Pinpoint the cell where the given text exists, returning its [X, Y] midpoint coordinate. 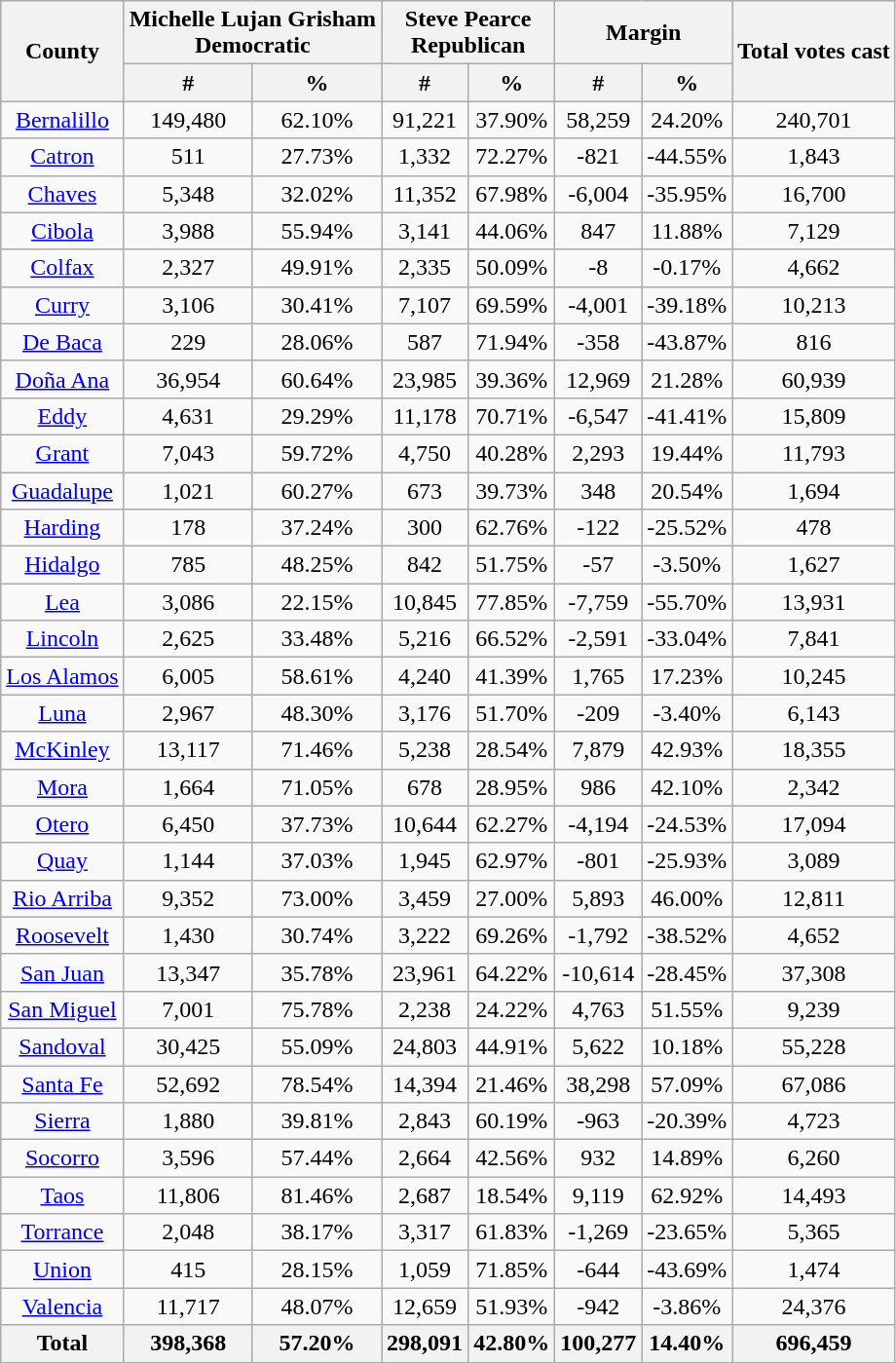
5,216 [425, 639]
5,622 [598, 1046]
61.83% [512, 1232]
32.02% [317, 194]
Sierra [62, 1121]
De Baca [62, 342]
Otero [62, 824]
24,376 [814, 1306]
-25.52% [688, 528]
10,644 [425, 824]
59.72% [317, 453]
10.18% [688, 1046]
17,094 [814, 824]
Michelle Lujan GrishamDemocratic [252, 33]
64.22% [512, 972]
71.94% [512, 342]
San Miguel [62, 1009]
9,119 [598, 1195]
County [62, 51]
28.06% [317, 342]
69.26% [512, 935]
1,880 [188, 1121]
17.23% [688, 676]
-963 [598, 1121]
3,089 [814, 861]
-8 [598, 268]
70.71% [512, 416]
2,293 [598, 453]
-39.18% [688, 305]
38,298 [598, 1084]
62.92% [688, 1195]
11,717 [188, 1306]
75.78% [317, 1009]
27.73% [317, 157]
48.25% [317, 565]
178 [188, 528]
9,352 [188, 898]
Luna [62, 713]
816 [814, 342]
11.88% [688, 231]
14.40% [688, 1344]
986 [598, 787]
20.54% [688, 490]
587 [425, 342]
39.36% [512, 379]
2,967 [188, 713]
51.70% [512, 713]
12,659 [425, 1306]
McKinley [62, 750]
-3.50% [688, 565]
44.06% [512, 231]
62.10% [317, 120]
847 [598, 231]
49.91% [317, 268]
3,106 [188, 305]
6,143 [814, 713]
2,342 [814, 787]
55.09% [317, 1046]
Total votes cast [814, 51]
51.55% [688, 1009]
Roosevelt [62, 935]
27.00% [512, 898]
511 [188, 157]
23,985 [425, 379]
14.89% [688, 1158]
-28.45% [688, 972]
2,687 [425, 1195]
71.46% [317, 750]
55,228 [814, 1046]
-7,759 [598, 602]
51.93% [512, 1306]
30.74% [317, 935]
Bernalillo [62, 120]
81.46% [317, 1195]
-801 [598, 861]
60,939 [814, 379]
28.15% [317, 1269]
Cibola [62, 231]
932 [598, 1158]
Rio Arriba [62, 898]
-644 [598, 1269]
-43.69% [688, 1269]
14,394 [425, 1084]
48.07% [317, 1306]
-2,591 [598, 639]
100,277 [598, 1344]
42.10% [688, 787]
Hidalgo [62, 565]
7,043 [188, 453]
73.00% [317, 898]
11,352 [425, 194]
69.59% [512, 305]
-23.65% [688, 1232]
14,493 [814, 1195]
5,893 [598, 898]
10,245 [814, 676]
785 [188, 565]
44.91% [512, 1046]
10,845 [425, 602]
2,327 [188, 268]
Torrance [62, 1232]
229 [188, 342]
1,694 [814, 490]
673 [425, 490]
1,843 [814, 157]
12,811 [814, 898]
415 [188, 1269]
13,117 [188, 750]
-41.41% [688, 416]
348 [598, 490]
Eddy [62, 416]
1,664 [188, 787]
-358 [598, 342]
18.54% [512, 1195]
2,335 [425, 268]
Chaves [62, 194]
60.64% [317, 379]
-122 [598, 528]
7,879 [598, 750]
1,474 [814, 1269]
5,365 [814, 1232]
35.78% [317, 972]
4,240 [425, 676]
Grant [62, 453]
39.73% [512, 490]
1,021 [188, 490]
67,086 [814, 1084]
6,005 [188, 676]
5,238 [425, 750]
Steve PearceRepublican [468, 33]
1,627 [814, 565]
7,001 [188, 1009]
Quay [62, 861]
37.03% [317, 861]
37.24% [317, 528]
57.44% [317, 1158]
55.94% [317, 231]
Taos [62, 1195]
3,317 [425, 1232]
23,961 [425, 972]
7,841 [814, 639]
24.22% [512, 1009]
Harding [62, 528]
Lincoln [62, 639]
67.98% [512, 194]
62.76% [512, 528]
3,141 [425, 231]
2,843 [425, 1121]
29.29% [317, 416]
71.05% [317, 787]
-3.40% [688, 713]
58.61% [317, 676]
-44.55% [688, 157]
1,144 [188, 861]
-0.17% [688, 268]
-35.95% [688, 194]
San Juan [62, 972]
11,806 [188, 1195]
3,086 [188, 602]
13,347 [188, 972]
-3.86% [688, 1306]
-38.52% [688, 935]
1,059 [425, 1269]
1,430 [188, 935]
30,425 [188, 1046]
Sandoval [62, 1046]
1,332 [425, 157]
Total [62, 1344]
50.09% [512, 268]
-942 [598, 1306]
77.85% [512, 602]
52,692 [188, 1084]
696,459 [814, 1344]
18,355 [814, 750]
-33.04% [688, 639]
4,723 [814, 1121]
Valencia [62, 1306]
-4,001 [598, 305]
7,129 [814, 231]
-20.39% [688, 1121]
41.39% [512, 676]
3,459 [425, 898]
15,809 [814, 416]
42.93% [688, 750]
21.28% [688, 379]
57.20% [317, 1344]
Catron [62, 157]
40.28% [512, 453]
13,931 [814, 602]
Curry [62, 305]
-24.53% [688, 824]
58,259 [598, 120]
Mora [62, 787]
6,260 [814, 1158]
60.19% [512, 1121]
-57 [598, 565]
-6,004 [598, 194]
Doña Ana [62, 379]
398,368 [188, 1344]
62.97% [512, 861]
4,631 [188, 416]
1,765 [598, 676]
-1,269 [598, 1232]
5,348 [188, 194]
42.80% [512, 1344]
2,664 [425, 1158]
4,662 [814, 268]
478 [814, 528]
-55.70% [688, 602]
Los Alamos [62, 676]
-43.87% [688, 342]
2,238 [425, 1009]
678 [425, 787]
37.73% [317, 824]
298,091 [425, 1344]
4,750 [425, 453]
72.27% [512, 157]
60.27% [317, 490]
2,048 [188, 1232]
39.81% [317, 1121]
-25.93% [688, 861]
Socorro [62, 1158]
33.48% [317, 639]
Lea [62, 602]
149,480 [188, 120]
3,596 [188, 1158]
842 [425, 565]
300 [425, 528]
42.56% [512, 1158]
Santa Fe [62, 1084]
-209 [598, 713]
36,954 [188, 379]
38.17% [317, 1232]
Union [62, 1269]
Colfax [62, 268]
3,222 [425, 935]
3,176 [425, 713]
Guadalupe [62, 490]
-821 [598, 157]
37.90% [512, 120]
11,793 [814, 453]
28.54% [512, 750]
21.46% [512, 1084]
66.52% [512, 639]
62.27% [512, 824]
4,652 [814, 935]
51.75% [512, 565]
7,107 [425, 305]
4,763 [598, 1009]
37,308 [814, 972]
9,239 [814, 1009]
-6,547 [598, 416]
16,700 [814, 194]
3,988 [188, 231]
22.15% [317, 602]
-1,792 [598, 935]
24.20% [688, 120]
91,221 [425, 120]
6,450 [188, 824]
28.95% [512, 787]
10,213 [814, 305]
30.41% [317, 305]
-10,614 [598, 972]
19.44% [688, 453]
78.54% [317, 1084]
-4,194 [598, 824]
2,625 [188, 639]
71.85% [512, 1269]
Margin [644, 33]
12,969 [598, 379]
240,701 [814, 120]
1,945 [425, 861]
11,178 [425, 416]
57.09% [688, 1084]
46.00% [688, 898]
24,803 [425, 1046]
48.30% [317, 713]
